Determine the [X, Y] coordinate at the center of the cell enclosing the given text.  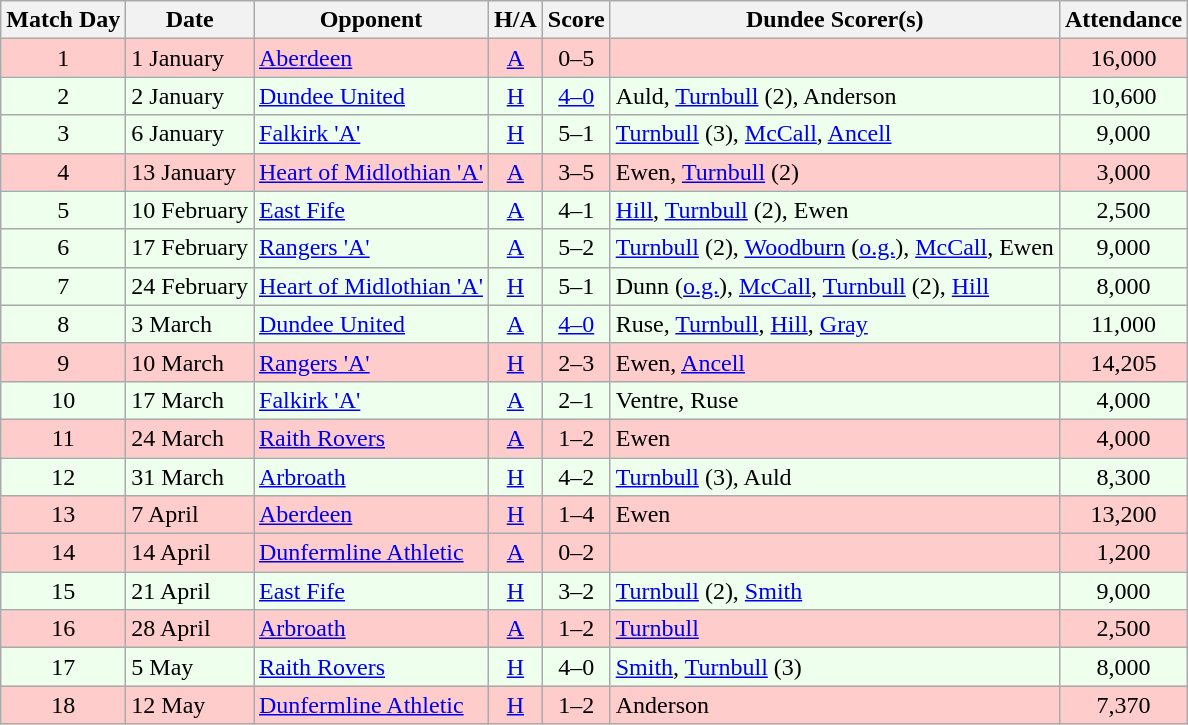
Opponent [372, 20]
8 [64, 324]
3–2 [576, 591]
0–5 [576, 58]
18 [64, 705]
9 [64, 362]
4 [64, 172]
5 [64, 210]
14 [64, 553]
16,000 [1123, 58]
10 February [190, 210]
8,300 [1123, 477]
6 January [190, 134]
Hill, Turnbull (2), Ewen [834, 210]
1 [64, 58]
2–1 [576, 400]
13,200 [1123, 515]
7 April [190, 515]
Auld, Turnbull (2), Anderson [834, 96]
Match Day [64, 20]
1,200 [1123, 553]
3 [64, 134]
Ruse, Turnbull, Hill, Gray [834, 324]
15 [64, 591]
24 March [190, 438]
Dundee Scorer(s) [834, 20]
2 [64, 96]
Turnbull (2), Woodburn (o.g.), McCall, Ewen [834, 248]
28 April [190, 629]
3 March [190, 324]
4–1 [576, 210]
17 February [190, 248]
16 [64, 629]
Smith, Turnbull (3) [834, 667]
17 March [190, 400]
Ewen, Turnbull (2) [834, 172]
Anderson [834, 705]
Ventre, Ruse [834, 400]
7,370 [1123, 705]
Turnbull [834, 629]
2–3 [576, 362]
1–4 [576, 515]
11 [64, 438]
Attendance [1123, 20]
17 [64, 667]
Turnbull (3), McCall, Ancell [834, 134]
5 May [190, 667]
13 [64, 515]
10,600 [1123, 96]
12 May [190, 705]
7 [64, 286]
3,000 [1123, 172]
Date [190, 20]
5–2 [576, 248]
Ewen, Ancell [834, 362]
21 April [190, 591]
14,205 [1123, 362]
6 [64, 248]
Score [576, 20]
Turnbull (3), Auld [834, 477]
10 March [190, 362]
31 March [190, 477]
10 [64, 400]
0–2 [576, 553]
14 April [190, 553]
2 January [190, 96]
3–5 [576, 172]
12 [64, 477]
24 February [190, 286]
11,000 [1123, 324]
1 January [190, 58]
4–2 [576, 477]
13 January [190, 172]
Turnbull (2), Smith [834, 591]
H/A [516, 20]
Dunn (o.g.), McCall, Turnbull (2), Hill [834, 286]
